Locate the cell with the specified text and output its [X, Y] center coordinate. 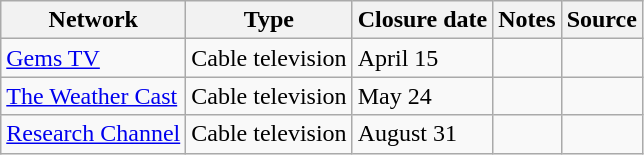
Closure date [422, 20]
Notes [527, 20]
Network [94, 20]
Type [269, 20]
May 24 [422, 96]
April 15 [422, 58]
August 31 [422, 134]
Gems TV [94, 58]
Source [602, 20]
The Weather Cast [94, 96]
Research Channel [94, 134]
